Scan for the cell matching the given text and deliver its [x, y] coordinate at center. 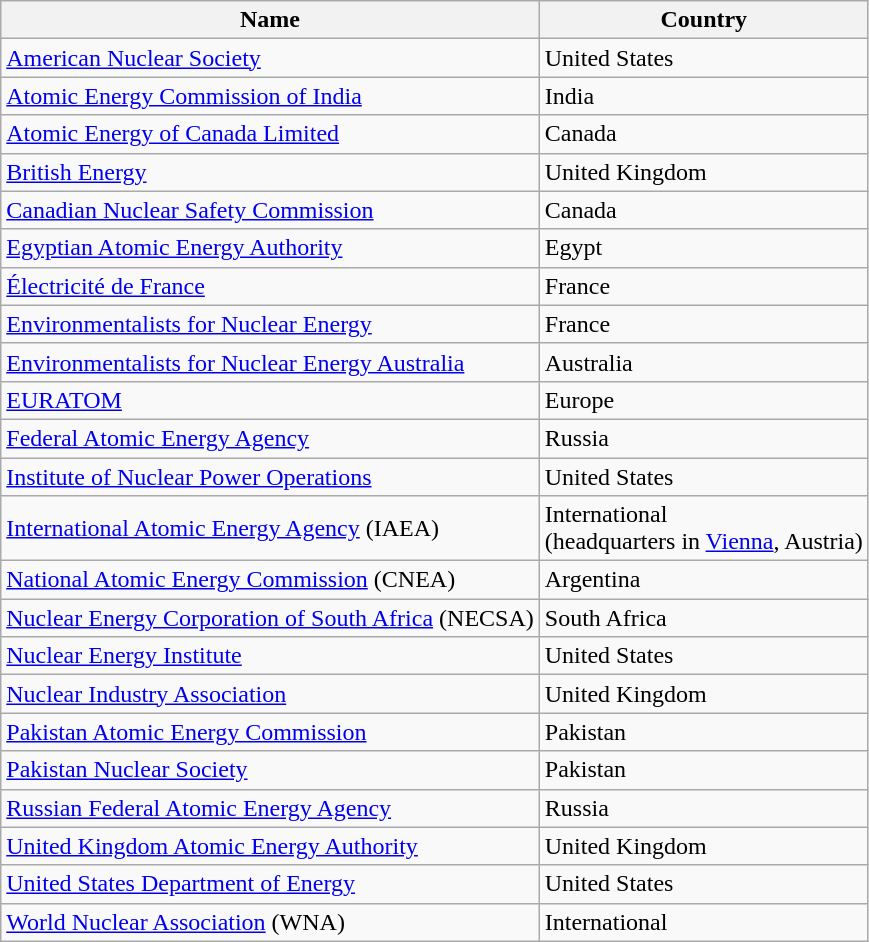
Australia [704, 362]
Atomic Energy Commission of India [270, 96]
World Nuclear Association (WNA) [270, 922]
Russian Federal Atomic Energy Agency [270, 808]
International(headquarters in Vienna, Austria) [704, 528]
United States Department of Energy [270, 884]
Egypt [704, 248]
Name [270, 20]
Europe [704, 400]
Nuclear Energy Corporation of South Africa (NECSA) [270, 618]
Country [704, 20]
National Atomic Energy Commission (CNEA) [270, 580]
British Energy [270, 172]
Canadian Nuclear Safety Commission [270, 210]
Pakistan Nuclear Society [270, 770]
American Nuclear Society [270, 58]
Électricité de France [270, 286]
International [704, 922]
International Atomic Energy Agency (IAEA) [270, 528]
South Africa [704, 618]
Environmentalists for Nuclear Energy Australia [270, 362]
Environmentalists for Nuclear Energy [270, 324]
EURATOM [270, 400]
India [704, 96]
Atomic Energy of Canada Limited [270, 134]
Nuclear Energy Institute [270, 656]
Egyptian Atomic Energy Authority [270, 248]
Institute of Nuclear Power Operations [270, 477]
Pakistan Atomic Energy Commission [270, 732]
United Kingdom Atomic Energy Authority [270, 846]
Nuclear Industry Association [270, 694]
Argentina [704, 580]
Federal Atomic Energy Agency [270, 438]
